Determine the (x, y) coordinate at the center of the cell enclosing the given text.  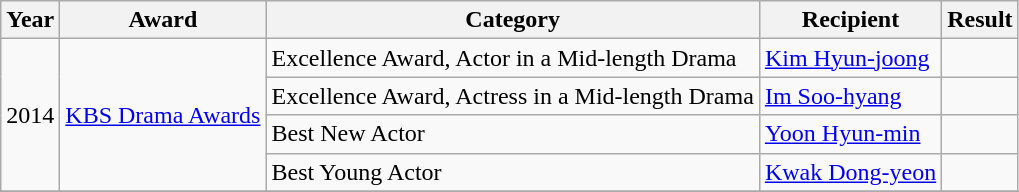
Excellence Award, Actor in a Mid-length Drama (512, 58)
KBS Drama Awards (163, 115)
Result (980, 20)
Yoon Hyun-min (850, 134)
Recipient (850, 20)
Excellence Award, Actress in a Mid-length Drama (512, 96)
Kim Hyun-joong (850, 58)
Kwak Dong-yeon (850, 172)
Best Young Actor (512, 172)
2014 (30, 115)
Year (30, 20)
Category (512, 20)
Best New Actor (512, 134)
Im Soo-hyang (850, 96)
Award (163, 20)
